Output the (X, Y) coordinate of the center of the cell containing the given text.  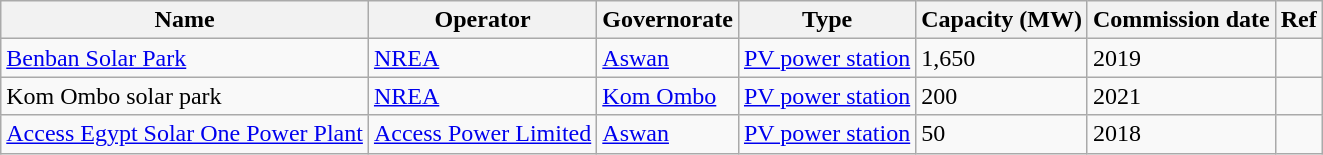
2019 (1181, 58)
Kom Ombo (668, 96)
Governorate (668, 20)
Access Power Limited (482, 134)
Operator (482, 20)
Capacity (MW) (1002, 20)
Access Egypt Solar One Power Plant (185, 134)
2018 (1181, 134)
Kom Ombo solar park (185, 96)
200 (1002, 96)
Commission date (1181, 20)
1,650 (1002, 58)
Ref (1298, 20)
Name (185, 20)
Type (826, 20)
50 (1002, 134)
Benban Solar Park (185, 58)
2021 (1181, 96)
